Search for the cell housing the specified text and yield its (x, y) center coordinate. 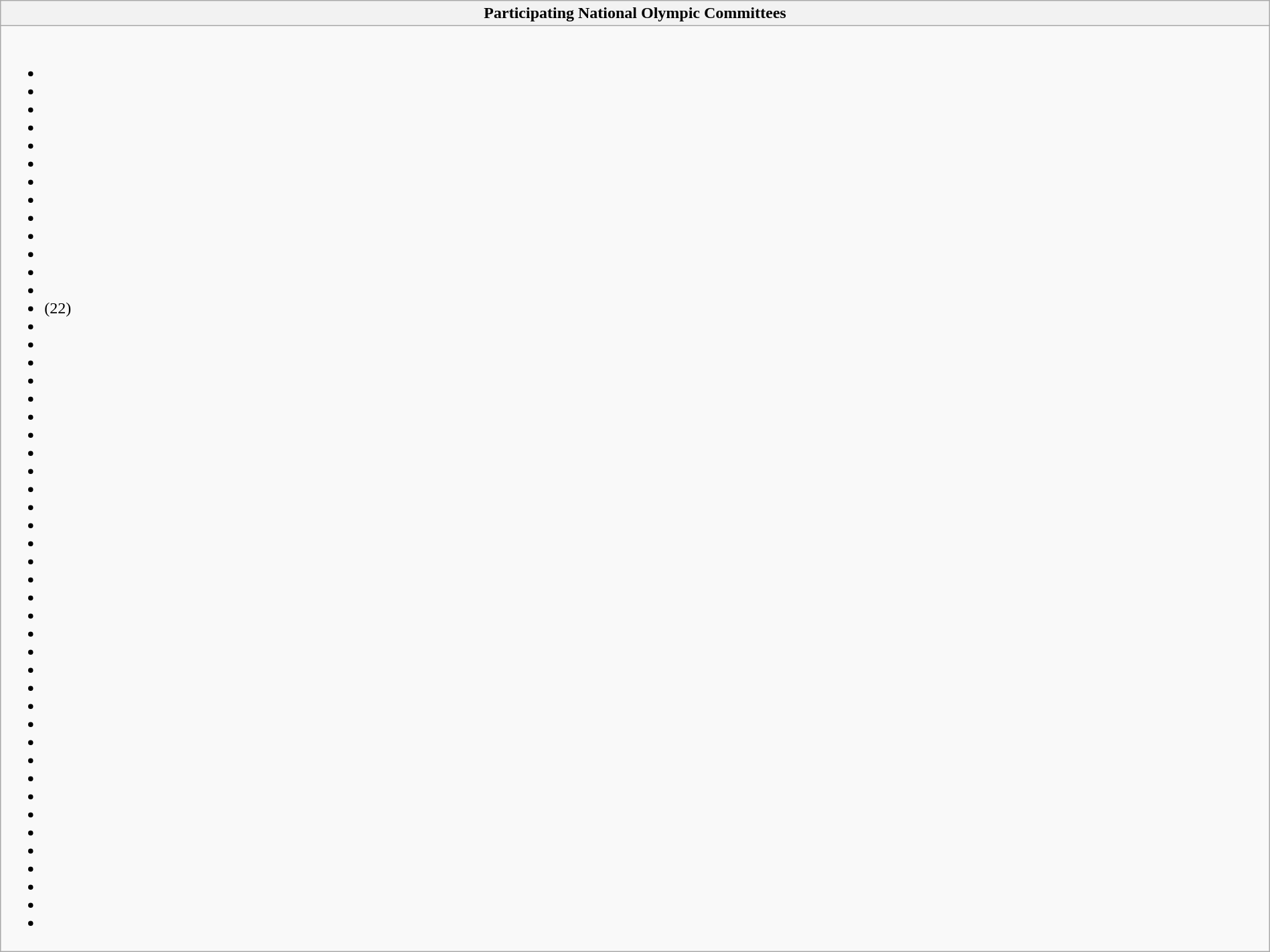
Participating National Olympic Committees (635, 13)
(22) (635, 489)
